For the text-containing cell, return its midpoint in [x, y] coordinate format. 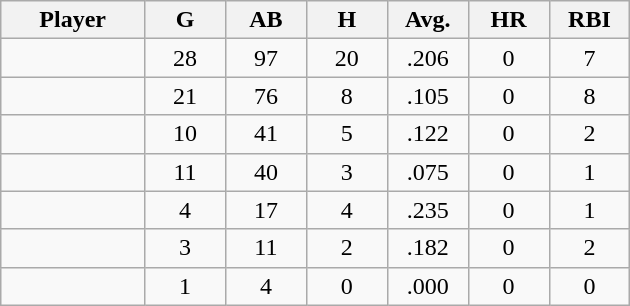
.075 [428, 172]
.122 [428, 134]
20 [346, 58]
5 [346, 134]
RBI [590, 20]
AB [266, 20]
.105 [428, 96]
41 [266, 134]
H [346, 20]
Player [73, 20]
76 [266, 96]
G [186, 20]
97 [266, 58]
10 [186, 134]
17 [266, 210]
HR [508, 20]
.235 [428, 210]
.000 [428, 286]
.206 [428, 58]
21 [186, 96]
.182 [428, 248]
Avg. [428, 20]
7 [590, 58]
40 [266, 172]
28 [186, 58]
